For the text-containing cell, return its midpoint in (x, y) coordinate format. 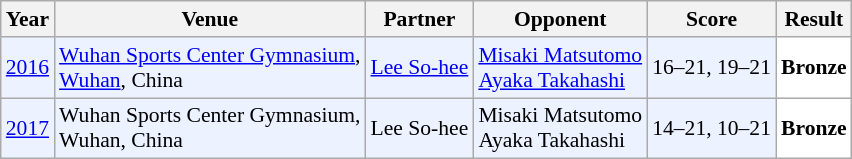
2016 (28, 68)
Result (814, 19)
Opponent (560, 19)
Year (28, 19)
Venue (210, 19)
Score (712, 19)
2017 (28, 128)
14–21, 10–21 (712, 128)
Partner (420, 19)
16–21, 19–21 (712, 68)
